Locate the cell with the specified text and output its (X, Y) center coordinate. 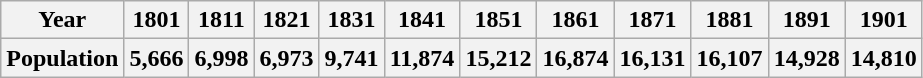
16,874 (576, 58)
Population (62, 58)
11,874 (422, 58)
15,212 (498, 58)
6,998 (222, 58)
1871 (652, 20)
1861 (576, 20)
16,107 (730, 58)
16,131 (652, 58)
1831 (352, 20)
6,973 (286, 58)
9,741 (352, 58)
1901 (884, 20)
1891 (806, 20)
1881 (730, 20)
14,810 (884, 58)
Year (62, 20)
1821 (286, 20)
1801 (156, 20)
1841 (422, 20)
1811 (222, 20)
5,666 (156, 58)
1851 (498, 20)
14,928 (806, 58)
